Provide the [X, Y] coordinate of the cell's center where the given text is located.  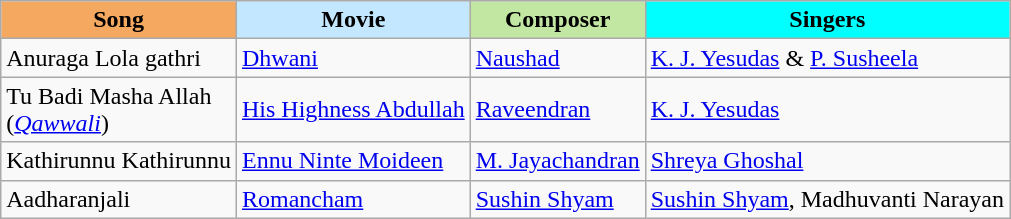
Romancham [353, 199]
Aadharanjali [119, 199]
Sushin Shyam [558, 199]
His Highness Abdullah [353, 110]
Tu Badi Masha Allah(Qawwali) [119, 110]
Naushad [558, 58]
Raveendran [558, 110]
Kathirunnu Kathirunnu [119, 161]
Shreya Ghoshal [827, 161]
Dhwani [353, 58]
Composer [558, 20]
Ennu Ninte Moideen [353, 161]
Singers [827, 20]
Song [119, 20]
M. Jayachandran [558, 161]
Anuraga Lola gathri [119, 58]
K. J. Yesudas & P. Susheela [827, 58]
Movie [353, 20]
K. J. Yesudas [827, 110]
Sushin Shyam, Madhuvanti Narayan [827, 199]
